Provide the [x, y] coordinate of the cell's center where the given text is located.  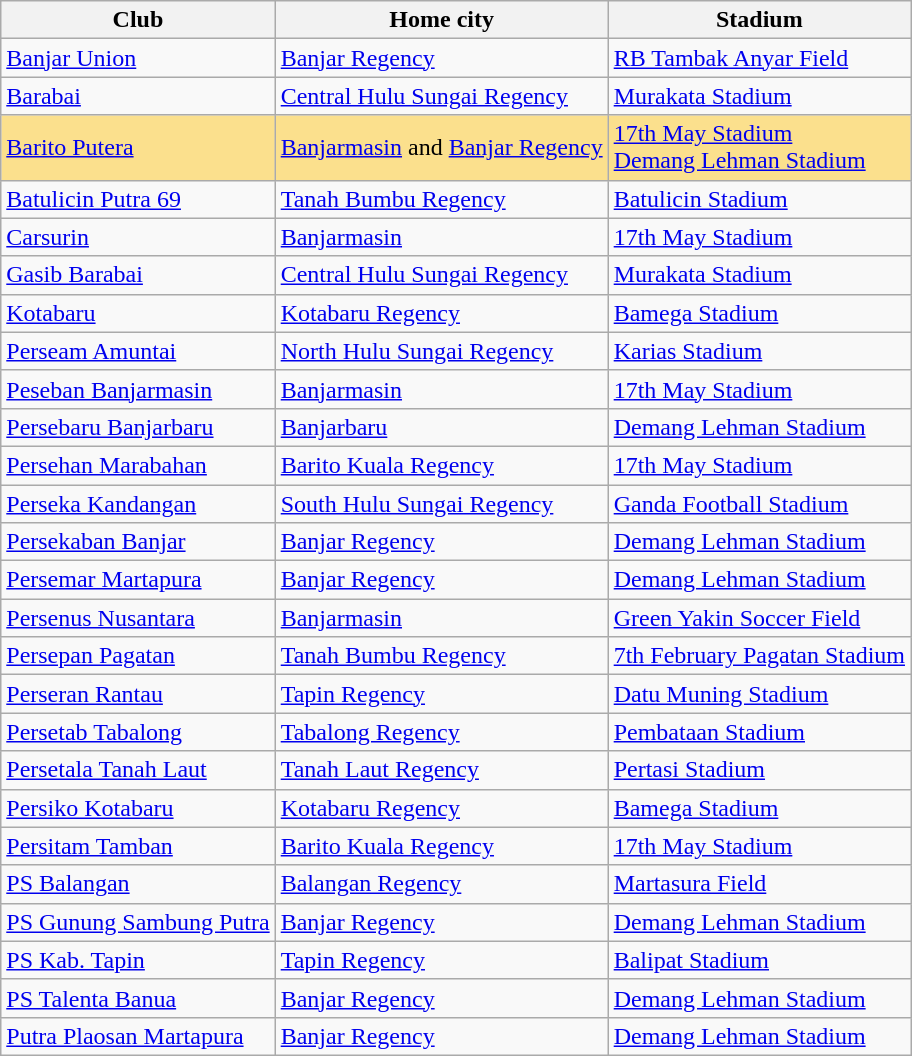
17th May StadiumDemang Lehman Stadium [759, 148]
Carsurin [138, 237]
Ganda Football Stadium [759, 503]
North Hulu Sungai Regency [442, 351]
Banjar Union [138, 58]
Pembataan Stadium [759, 732]
Persetala Tanah Laut [138, 770]
Datu Muning Stadium [759, 694]
Tanah Laut Regency [442, 770]
Perseran Rantau [138, 694]
Persebaru Banjarbaru [138, 427]
Banjarbaru [442, 427]
Putra Plaosan Martapura [138, 1036]
Pertasi Stadium [759, 770]
Barabai [138, 96]
Kotabaru [138, 313]
PS Kab. Tapin [138, 960]
Persehan Marabahan [138, 465]
Batulicin Putra 69 [138, 199]
Persemar Martapura [138, 580]
Perseka Kandangan [138, 503]
Persepan Pagatan [138, 656]
Balangan Regency [442, 884]
Stadium [759, 20]
RB Tambak Anyar Field [759, 58]
Banjarmasin and Banjar Regency [442, 148]
South Hulu Sungai Regency [442, 503]
Barito Putera [138, 148]
Home city [442, 20]
PS Balangan [138, 884]
Perseam Amuntai [138, 351]
Persetab Tabalong [138, 732]
Gasib Barabai [138, 275]
Green Yakin Soccer Field [759, 618]
7th February Pagatan Stadium [759, 656]
PS Gunung Sambung Putra [138, 922]
Persitam Tamban [138, 846]
Karias Stadium [759, 351]
Club [138, 20]
Batulicin Stadium [759, 199]
Persenus Nusantara [138, 618]
Peseban Banjarmasin [138, 389]
Persekaban Banjar [138, 542]
Balipat Stadium [759, 960]
Persiko Kotabaru [138, 808]
Martasura Field [759, 884]
PS Talenta Banua [138, 998]
Tabalong Regency [442, 732]
